Find where the given text appears and provide that cell's center as [x, y] coordinate. 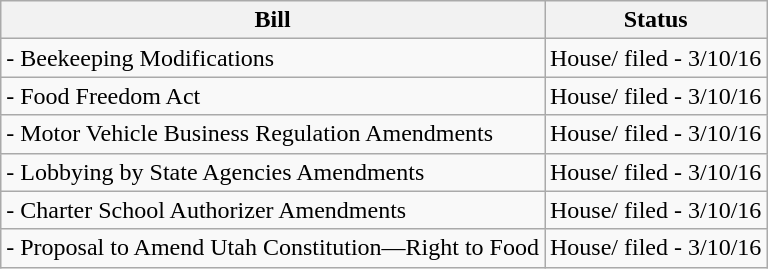
- Food Freedom Act [273, 96]
- Motor Vehicle Business Regulation Amendments [273, 134]
- Proposal to Amend Utah Constitution—Right to Food [273, 248]
- Beekeeping Modifications [273, 58]
Status [655, 20]
- Lobbying by State Agencies Amendments [273, 172]
- Charter School Authorizer Amendments [273, 210]
Bill [273, 20]
